Identify which cell holds the provided text, then report its [X, Y] central coordinate. 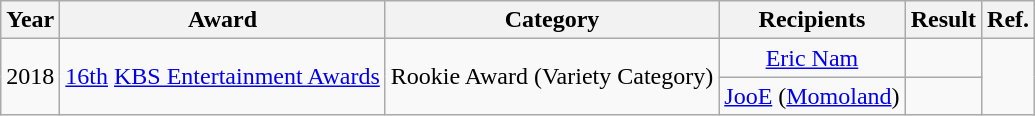
JooE (Momoland) [812, 96]
Year [30, 20]
Eric Nam [812, 58]
Award [223, 20]
2018 [30, 77]
Result [943, 20]
Category [552, 20]
Rookie Award (Variety Category) [552, 77]
Recipients [812, 20]
16th KBS Entertainment Awards [223, 77]
Ref. [1008, 20]
